Determine the [X, Y] coordinate at the center of the cell enclosing the given text.  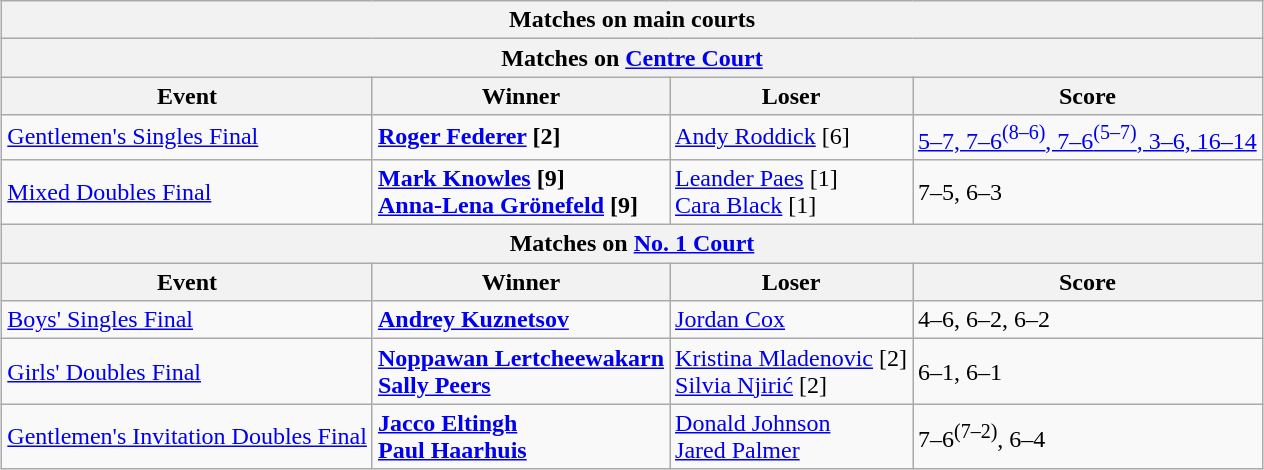
6–1, 6–1 [1088, 372]
Donald Johnson Jared Palmer [792, 436]
Jordan Cox [792, 320]
Jacco Eltingh Paul Haarhuis [520, 436]
5–7, 7–6(8–6), 7–6(5–7), 3–6, 16–14 [1088, 138]
Mixed Doubles Final [188, 192]
7–6(7–2), 6–4 [1088, 436]
Boys' Singles Final [188, 320]
Matches on Centre Court [632, 58]
Kristina Mladenovic [2] Silvia Njirić [2] [792, 372]
Leander Paes [1] Cara Black [1] [792, 192]
Andrey Kuznetsov [520, 320]
4–6, 6–2, 6–2 [1088, 320]
Girls' Doubles Final [188, 372]
Matches on No. 1 Court [632, 244]
Andy Roddick [6] [792, 138]
Gentlemen's Invitation Doubles Final [188, 436]
Roger Federer [2] [520, 138]
7–5, 6–3 [1088, 192]
Mark Knowles [9] Anna-Lena Grönefeld [9] [520, 192]
Gentlemen's Singles Final [188, 138]
Noppawan Lertcheewakarn Sally Peers [520, 372]
Matches on main courts [632, 20]
